Determine the [X, Y] coordinate at the center of the cell enclosing the given text.  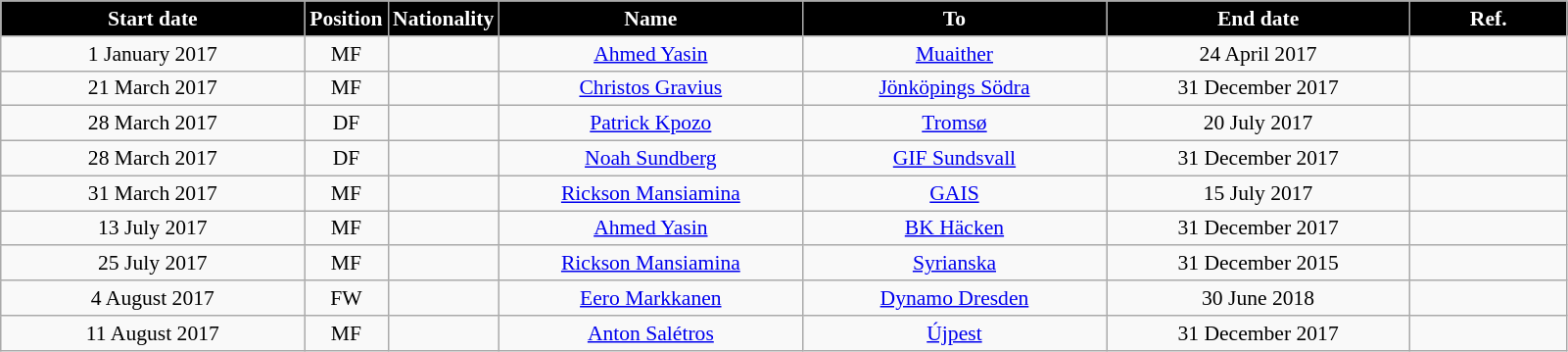
Position [347, 19]
11 August 2017 [153, 333]
Christos Gravius [650, 88]
Muaither [954, 54]
Start date [153, 19]
31 December 2015 [1259, 264]
15 July 2017 [1259, 193]
Újpest [954, 333]
24 April 2017 [1259, 54]
Jönköpings Södra [954, 88]
21 March 2017 [153, 88]
Eero Markkanen [650, 298]
Patrick Kpozo [650, 124]
30 June 2018 [1259, 298]
4 August 2017 [153, 298]
Dynamo Dresden [954, 298]
GIF Sundsvall [954, 159]
31 March 2017 [153, 193]
Name [650, 19]
Noah Sundberg [650, 159]
End date [1259, 19]
Syrianska [954, 264]
BK Häcken [954, 228]
13 July 2017 [153, 228]
1 January 2017 [153, 54]
Tromsø [954, 124]
Nationality [443, 19]
FW [347, 298]
Ref. [1489, 19]
GAIS [954, 193]
To [954, 19]
Anton Salétros [650, 333]
20 July 2017 [1259, 124]
25 July 2017 [153, 264]
